Pinpoint the cell where the given text exists, returning its (x, y) midpoint coordinate. 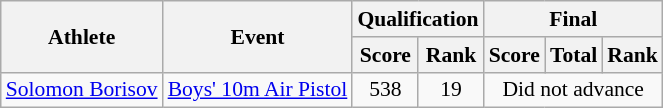
Final (574, 19)
Athlete (82, 36)
Qualification (418, 19)
Did not advance (574, 90)
19 (450, 90)
Total (574, 55)
Solomon Borisov (82, 90)
Boys' 10m Air Pistol (258, 90)
538 (385, 90)
Event (258, 36)
